Scan for the cell matching the given text and deliver its [X, Y] coordinate at center. 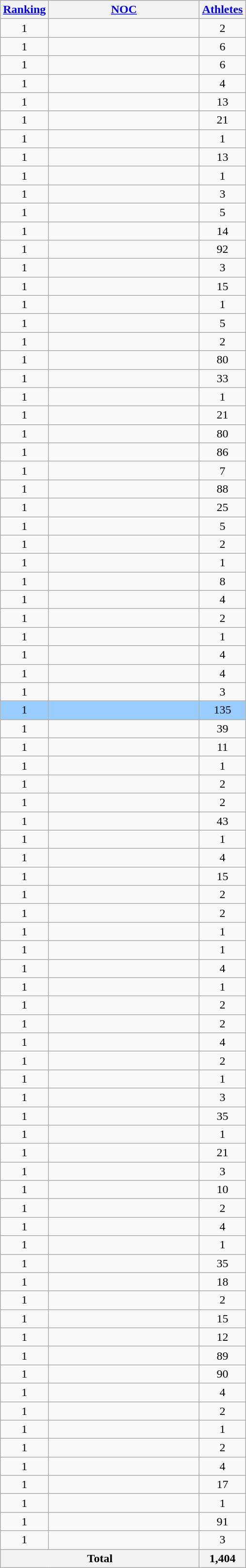
25 [222, 507]
1,404 [222, 1558]
92 [222, 249]
Total [100, 1558]
12 [222, 1337]
8 [222, 581]
86 [222, 452]
43 [222, 821]
39 [222, 729]
7 [222, 470]
10 [222, 1190]
33 [222, 378]
NOC [124, 10]
17 [222, 1485]
88 [222, 489]
Athletes [222, 10]
18 [222, 1282]
90 [222, 1374]
135 [222, 710]
91 [222, 1521]
Ranking [24, 10]
11 [222, 747]
14 [222, 231]
89 [222, 1355]
